Extract the (x, y) coordinate from the center of the cell holding the provided text.  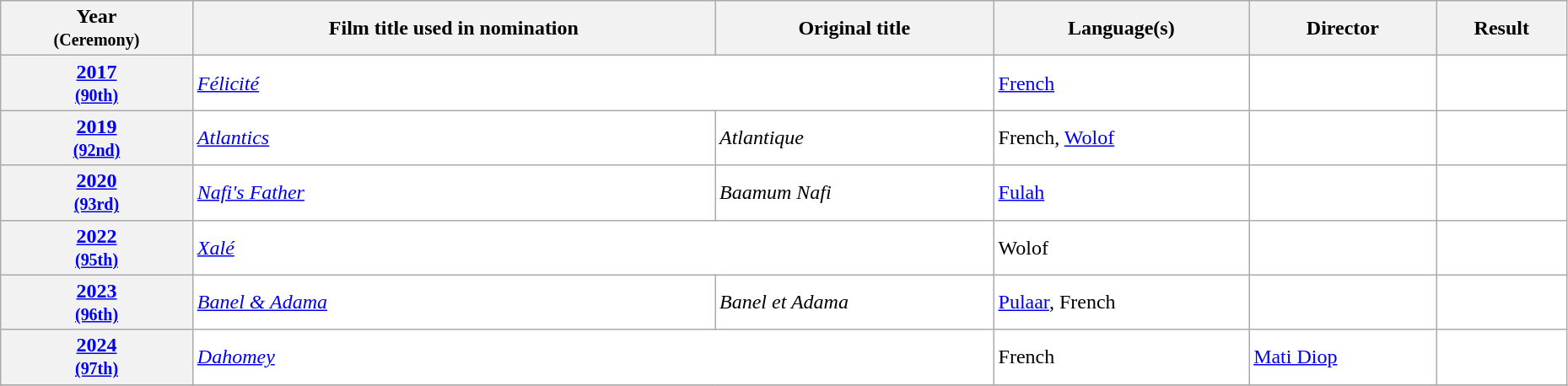
Nafi's Father (454, 192)
Atlantique (855, 138)
Pulaar, French (1122, 302)
Result (1501, 29)
2024(97th) (97, 357)
Mati Diop (1343, 357)
Wolof (1122, 248)
Original title (855, 29)
Fulah (1122, 192)
Banel et Adama (855, 302)
Dahomey (593, 357)
2019(92nd) (97, 138)
Language(s) (1122, 29)
Year(Ceremony) (97, 29)
Atlantics (454, 138)
Baamum Nafi (855, 192)
Film title used in nomination (454, 29)
2017(90th) (97, 83)
French, Wolof (1122, 138)
Xalé (593, 248)
Félicité (593, 83)
2023(96th) (97, 302)
2020(93rd) (97, 192)
Banel & Adama (454, 302)
Director (1343, 29)
2022(95th) (97, 248)
